Determine the [x, y] coordinate at the center of the cell enclosing the given text.  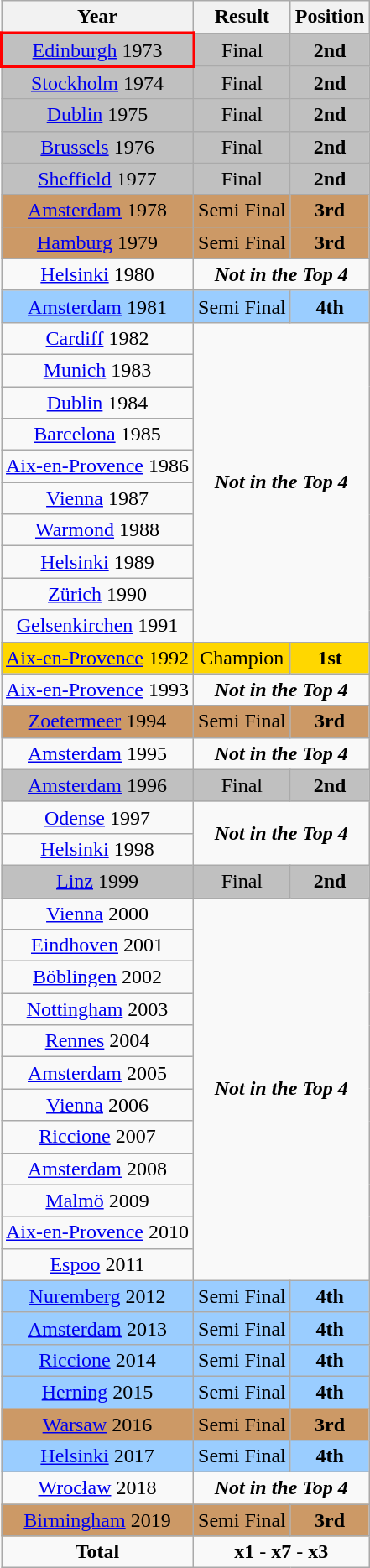
Total [97, 1552]
Herning 2015 [97, 1392]
Year [97, 17]
Helsinki 1980 [97, 274]
Aix-en-Provence 1993 [97, 690]
Amsterdam 1981 [97, 306]
Amsterdam 2013 [97, 1328]
Helsinki 1989 [97, 562]
Brussels 1976 [97, 147]
Zürich 1990 [97, 594]
Helsinki 1998 [97, 849]
Stockholm 1974 [97, 82]
Riccione 2007 [97, 1137]
Gelsenkirchen 1991 [97, 626]
Böblingen 2002 [97, 977]
Warmond 1988 [97, 530]
Edinburgh 1973 [97, 50]
Aix-en-Provence 2010 [97, 1232]
Hamburg 1979 [97, 242]
Zoetermeer 1994 [97, 721]
Rennes 2004 [97, 1041]
Nuremberg 2012 [97, 1296]
Warsaw 2016 [97, 1424]
Amsterdam 2005 [97, 1073]
Dublin 1984 [97, 402]
Helsinki 2017 [97, 1456]
Linz 1999 [97, 881]
Amsterdam 1978 [97, 211]
Espoo 2011 [97, 1264]
Result [242, 17]
x1 - x7 - x3 [282, 1552]
Amsterdam 2008 [97, 1169]
Amsterdam 1995 [97, 753]
Champion [242, 658]
Vienna 1987 [97, 498]
Eindhoven 2001 [97, 945]
Position [330, 17]
1st [330, 658]
Wrocław 2018 [97, 1488]
Vienna 2006 [97, 1105]
Dublin 1975 [97, 115]
Malmö 2009 [97, 1201]
Munich 1983 [97, 370]
Vienna 2000 [97, 914]
Aix-en-Provence 1986 [97, 466]
Sheffield 1977 [97, 179]
Nottingham 2003 [97, 1009]
Barcelona 1985 [97, 435]
Birmingham 2019 [97, 1520]
Cardiff 1982 [97, 338]
Aix-en-Provence 1992 [97, 658]
Riccione 2014 [97, 1360]
Amsterdam 1996 [97, 785]
Odense 1997 [97, 817]
